For the text-containing cell, return its midpoint in [x, y] coordinate format. 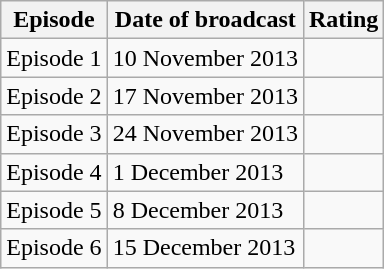
Episode [54, 20]
Episode 6 [54, 248]
15 December 2013 [205, 248]
Episode 5 [54, 210]
Date of broadcast [205, 20]
Episode 3 [54, 134]
10 November 2013 [205, 58]
Episode 2 [54, 96]
Rating [343, 20]
Episode 4 [54, 172]
17 November 2013 [205, 96]
8 December 2013 [205, 210]
Episode 1 [54, 58]
1 December 2013 [205, 172]
24 November 2013 [205, 134]
